Extract the (x, y) coordinate from the center of the cell holding the provided text.  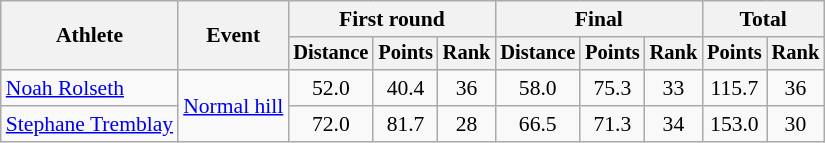
Event (233, 36)
58.0 (538, 88)
66.5 (538, 124)
52.0 (330, 88)
81.7 (405, 124)
Total (763, 19)
28 (467, 124)
153.0 (734, 124)
72.0 (330, 124)
Athlete (90, 36)
Normal hill (233, 106)
Final (598, 19)
30 (796, 124)
115.7 (734, 88)
Noah Rolseth (90, 88)
75.3 (612, 88)
71.3 (612, 124)
33 (674, 88)
Stephane Tremblay (90, 124)
34 (674, 124)
First round (392, 19)
40.4 (405, 88)
